For the text-containing cell, return its midpoint in [X, Y] coordinate format. 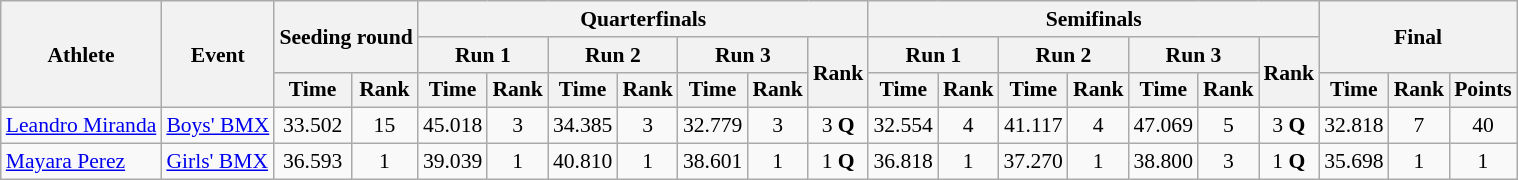
40.810 [582, 162]
Leandro Miranda [82, 126]
Points [1483, 90]
35.698 [1354, 162]
39.039 [452, 162]
Semifinals [1094, 19]
15 [384, 126]
32.779 [712, 126]
Boys' BMX [218, 126]
Seeding round [346, 36]
37.270 [1032, 162]
Event [218, 54]
Final [1418, 36]
36.818 [902, 162]
32.818 [1354, 126]
Girls' BMX [218, 162]
40 [1483, 126]
Quarterfinals [644, 19]
32.554 [902, 126]
38.800 [1164, 162]
47.069 [1164, 126]
33.502 [312, 126]
34.385 [582, 126]
5 [1228, 126]
Mayara Perez [82, 162]
38.601 [712, 162]
41.117 [1032, 126]
36.593 [312, 162]
Athlete [82, 54]
7 [1420, 126]
45.018 [452, 126]
